Output the (X, Y) coordinate of the center of the cell containing the given text.  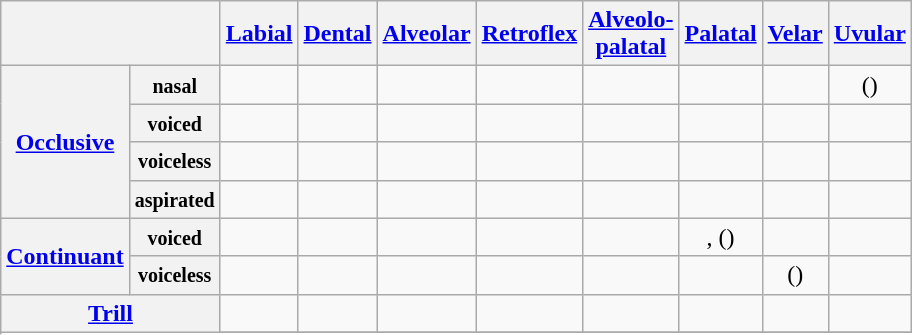
Continuant (65, 256)
Palatal (720, 34)
Uvular (870, 34)
Alveolar (426, 34)
Alveolo-palatal (631, 34)
, () (720, 237)
Occlusive (65, 142)
Retroflex (530, 34)
Labial (259, 34)
Dental (338, 34)
aspirated (174, 199)
Trill (110, 313)
nasal (174, 85)
Velar (795, 34)
